Detect which cell encompasses the target text, then output its (x, y) center coordinate. 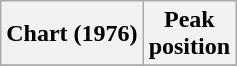
Peakposition (189, 34)
Chart (1976) (72, 34)
